Capture the cell that displays the provided text and extract its (x, y) central coordinate. 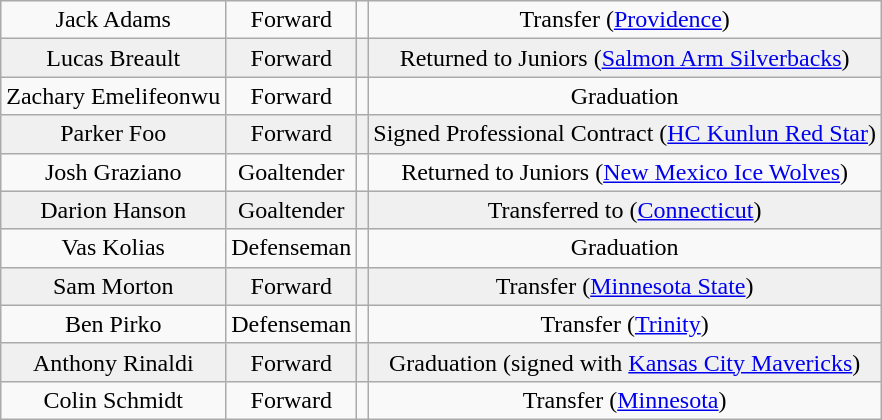
Josh Graziano (114, 172)
Parker Foo (114, 134)
Anthony Rinaldi (114, 362)
Vas Kolias (114, 248)
Ben Pirko (114, 324)
Transfer (Trinity) (625, 324)
Returned to Juniors (New Mexico Ice Wolves) (625, 172)
Zachary Emelifeonwu (114, 96)
Signed Professional Contract (HC Kunlun Red Star) (625, 134)
Transferred to (Connecticut) (625, 210)
Transfer (Providence) (625, 20)
Lucas Breault (114, 58)
Colin Schmidt (114, 400)
Returned to Juniors (Salmon Arm Silverbacks) (625, 58)
Transfer (Minnesota) (625, 400)
Sam Morton (114, 286)
Jack Adams (114, 20)
Transfer (Minnesota State) (625, 286)
Graduation (signed with Kansas City Mavericks) (625, 362)
Darion Hanson (114, 210)
